Identify which cell holds the provided text, then report its (x, y) central coordinate. 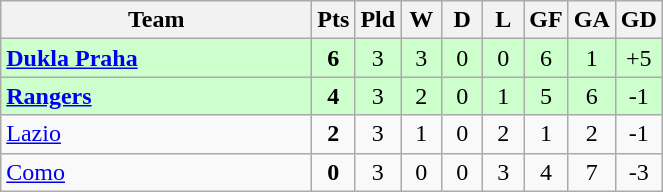
GD (638, 20)
Pld (378, 20)
D (462, 20)
5 (546, 96)
Pts (334, 20)
Rangers (156, 96)
Lazio (156, 134)
W (422, 20)
+5 (638, 58)
Dukla Praha (156, 58)
Como (156, 172)
Team (156, 20)
7 (592, 172)
GF (546, 20)
-3 (638, 172)
GA (592, 20)
L (504, 20)
